From the cell containing the given text, extract its center point as (X, Y) coordinate. 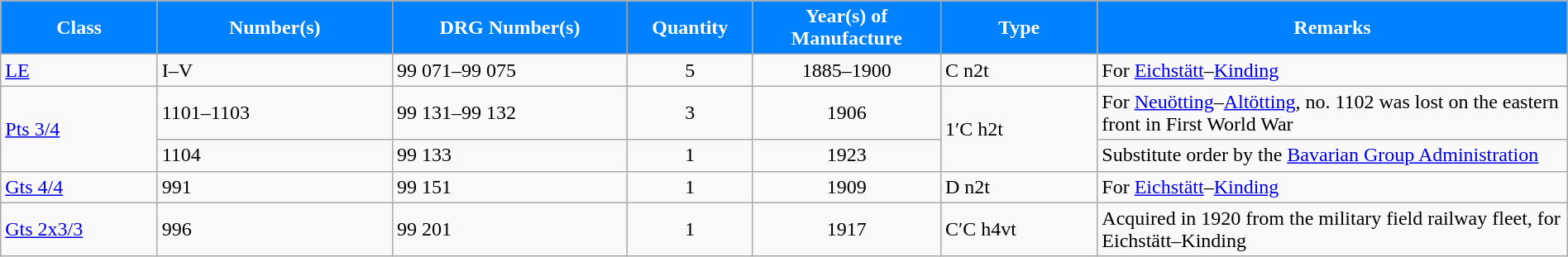
1101–1103 (275, 112)
Gts 2x3/3 (79, 230)
Substitute order by the Bavarian Group Administration (1332, 155)
Pts 3/4 (79, 129)
3 (691, 112)
996 (275, 230)
5 (691, 70)
C′C h4vt (1019, 230)
1923 (847, 155)
LE (79, 70)
99 131–99 132 (509, 112)
1104 (275, 155)
1909 (847, 187)
Number(s) (275, 28)
99 133 (509, 155)
1906 (847, 112)
C n2t (1019, 70)
Quantity (691, 28)
1′C h2t (1019, 129)
D n2t (1019, 187)
Class (79, 28)
Gts 4/4 (79, 187)
99 201 (509, 230)
I–V (275, 70)
Acquired in 1920 from the military field railway fleet, for Eichstätt–Kinding (1332, 230)
For Neuötting–Altötting, no. 1102 was lost on the eastern front in First World War (1332, 112)
Year(s) of Manufacture (847, 28)
99 071–99 075 (509, 70)
Remarks (1332, 28)
991 (275, 187)
1917 (847, 230)
DRG Number(s) (509, 28)
99 151 (509, 187)
Type (1019, 28)
1885–1900 (847, 70)
